Scan for the cell matching the given text and deliver its [X, Y] coordinate at center. 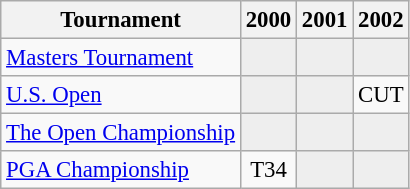
2000 [268, 20]
The Open Championship [121, 133]
Masters Tournament [121, 58]
CUT [381, 95]
PGA Championship [121, 170]
U.S. Open [121, 95]
2001 [325, 20]
2002 [381, 20]
Tournament [121, 20]
T34 [268, 170]
